Locate the cell with the specified text and output its [X, Y] center coordinate. 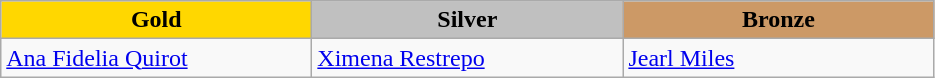
Silver [468, 20]
Ana Fidelia Quirot [156, 58]
Gold [156, 20]
Jearl Miles [778, 58]
Ximena Restrepo [468, 58]
Bronze [778, 20]
